For the text-containing cell, return its midpoint in (x, y) coordinate format. 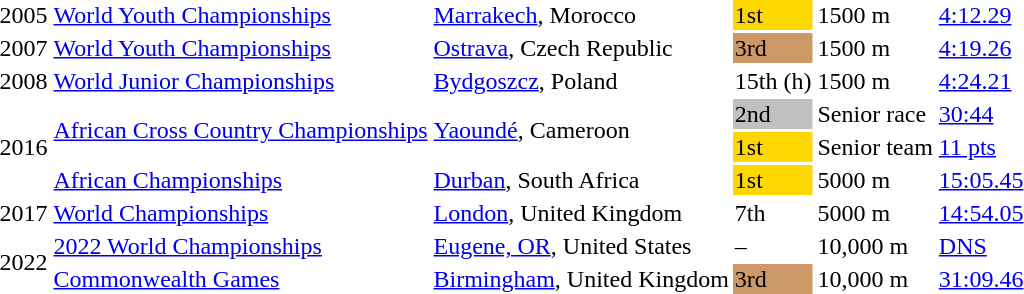
World Junior Championships (240, 81)
Bydgoszcz, Poland (581, 81)
– (773, 246)
Durban, South Africa (581, 180)
World Championships (240, 213)
Commonwealth Games (240, 279)
Marrakech, Morocco (581, 15)
Eugene, OR, United States (581, 246)
London, United Kingdom (581, 213)
Yaoundé, Cameroon (581, 130)
African Championships (240, 180)
Senior race (875, 114)
7th (773, 213)
Senior team (875, 147)
2nd (773, 114)
Ostrava, Czech Republic (581, 48)
15th (h) (773, 81)
2022 World Championships (240, 246)
African Cross Country Championships (240, 130)
Birmingham, United Kingdom (581, 279)
